Identify which cell holds the provided text, then report its [x, y] central coordinate. 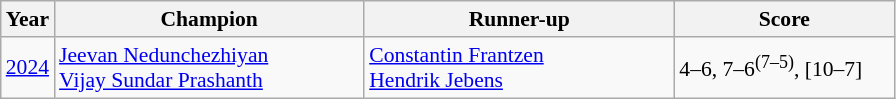
4–6, 7–6(7–5), [10–7] [784, 68]
Score [784, 19]
Constantin Frantzen Hendrik Jebens [519, 68]
Runner-up [519, 19]
Champion [209, 19]
Jeevan Nedunchezhiyan Vijay Sundar Prashanth [209, 68]
Year [28, 19]
2024 [28, 68]
